Extract the (X, Y) coordinate from the center of the cell holding the provided text.  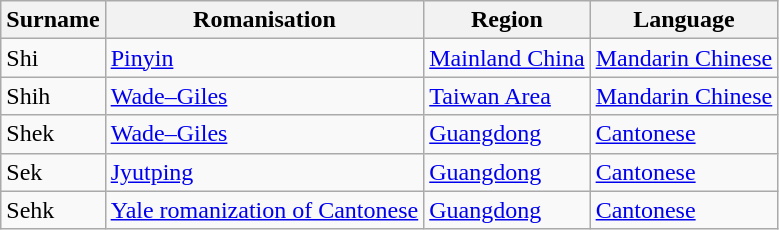
Sek (53, 172)
Shi (53, 58)
Mainland China (507, 58)
Romanisation (264, 20)
Shih (53, 96)
Jyutping (264, 172)
Region (507, 20)
Sehk (53, 210)
Language (684, 20)
Shek (53, 134)
Pinyin (264, 58)
Yale romanization of Cantonese (264, 210)
Surname (53, 20)
Taiwan Area (507, 96)
